Identify which cell holds the provided text, then report its (x, y) central coordinate. 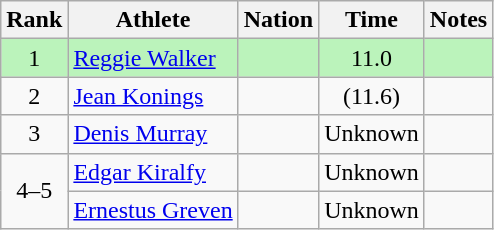
4–5 (34, 191)
Time (372, 20)
Notes (458, 20)
Athlete (153, 20)
Reggie Walker (153, 58)
1 (34, 58)
11.0 (372, 58)
Nation (278, 20)
Ernestus Greven (153, 210)
3 (34, 134)
(11.6) (372, 96)
Denis Murray (153, 134)
Rank (34, 20)
Edgar Kiralfy (153, 172)
Jean Konings (153, 96)
2 (34, 96)
